Locate the cell with the specified text and output its (X, Y) center coordinate. 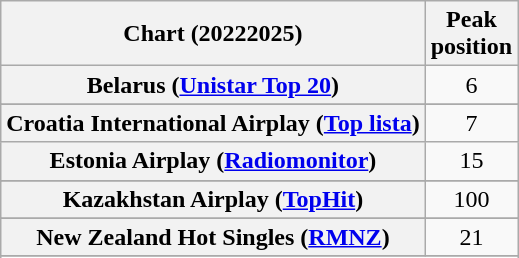
6 (471, 85)
Croatia International Airplay (Top lista) (213, 123)
100 (471, 199)
21 (471, 237)
Belarus (Unistar Top 20) (213, 85)
7 (471, 123)
Kazakhstan Airplay (TopHit) (213, 199)
Peakposition (471, 34)
Chart (20222025) (213, 34)
New Zealand Hot Singles (RMNZ) (213, 237)
15 (471, 161)
Estonia Airplay (Radiomonitor) (213, 161)
